Identify which cell holds the provided text, then report its [x, y] central coordinate. 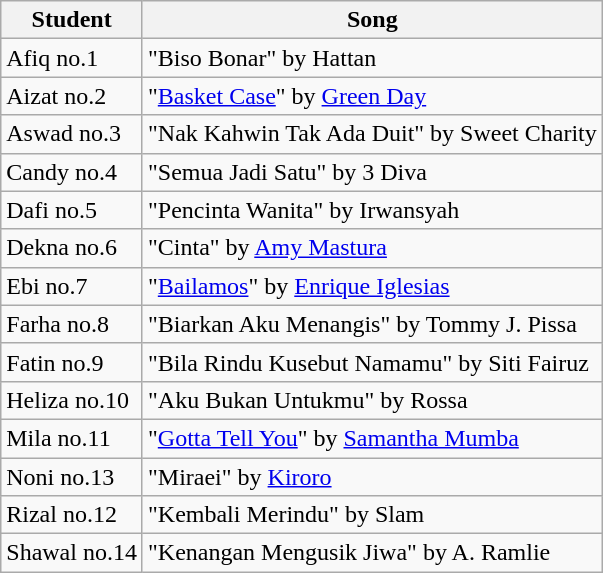
Mila no.11 [72, 438]
Fatin no.9 [72, 362]
"Pencinta Wanita" by Irwansyah [372, 210]
"Aku Bukan Untukmu" by Rossa [372, 400]
"Biso Bonar" by Hattan [372, 58]
Afiq no.1 [72, 58]
Aizat no.2 [72, 96]
"Nak Kahwin Tak Ada Duit" by Sweet Charity [372, 134]
"Semua Jadi Satu" by 3 Diva [372, 172]
Dafi no.5 [72, 210]
Farha no.8 [72, 324]
Dekna no.6 [72, 248]
Noni no.13 [72, 477]
Candy no.4 [72, 172]
Song [372, 20]
Heliza no.10 [72, 400]
"Bila Rindu Kusebut Namamu" by Siti Fairuz [372, 362]
"Kenangan Mengusik Jiwa" by A. Ramlie [372, 553]
"Basket Case" by Green Day [372, 96]
"Cinta" by Amy Mastura [372, 248]
Shawal no.14 [72, 553]
Rizal no.12 [72, 515]
"Gotta Tell You" by Samantha Mumba [372, 438]
"Miraei" by Kiroro [372, 477]
"Bailamos" by Enrique Iglesias [372, 286]
"Kembali Merindu" by Slam [372, 515]
"Biarkan Aku Menangis" by Tommy J. Pissa [372, 324]
Student [72, 20]
Aswad no.3 [72, 134]
Ebi no.7 [72, 286]
